Scan for the cell matching the given text and deliver its [X, Y] coordinate at center. 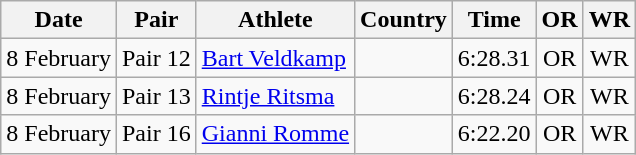
6:28.24 [494, 96]
Time [494, 20]
6:28.31 [494, 58]
Country [404, 20]
Athlete [275, 20]
6:22.20 [494, 134]
Pair 13 [156, 96]
Pair 16 [156, 134]
Rintje Ritsma [275, 96]
Date [59, 20]
Gianni Romme [275, 134]
Pair 12 [156, 58]
Pair [156, 20]
Bart Veldkamp [275, 58]
